Output the [X, Y] coordinate of the center of the cell containing the given text.  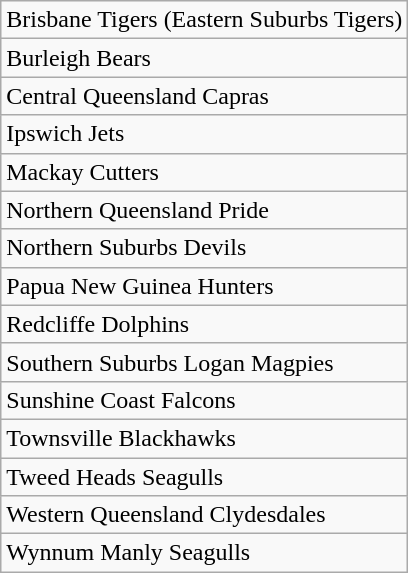
Northern Suburbs Devils [204, 248]
Northern Queensland Pride [204, 210]
Sunshine Coast Falcons [204, 400]
Wynnum Manly Seagulls [204, 553]
Central Queensland Capras [204, 96]
Redcliffe Dolphins [204, 324]
Papua New Guinea Hunters [204, 286]
Burleigh Bears [204, 58]
Brisbane Tigers (Eastern Suburbs Tigers) [204, 20]
Western Queensland Clydesdales [204, 515]
Ipswich Jets [204, 134]
Townsville Blackhawks [204, 438]
Mackay Cutters [204, 172]
Tweed Heads Seagulls [204, 477]
Southern Suburbs Logan Magpies [204, 362]
